Scan for the cell matching the given text and deliver its [X, Y] coordinate at center. 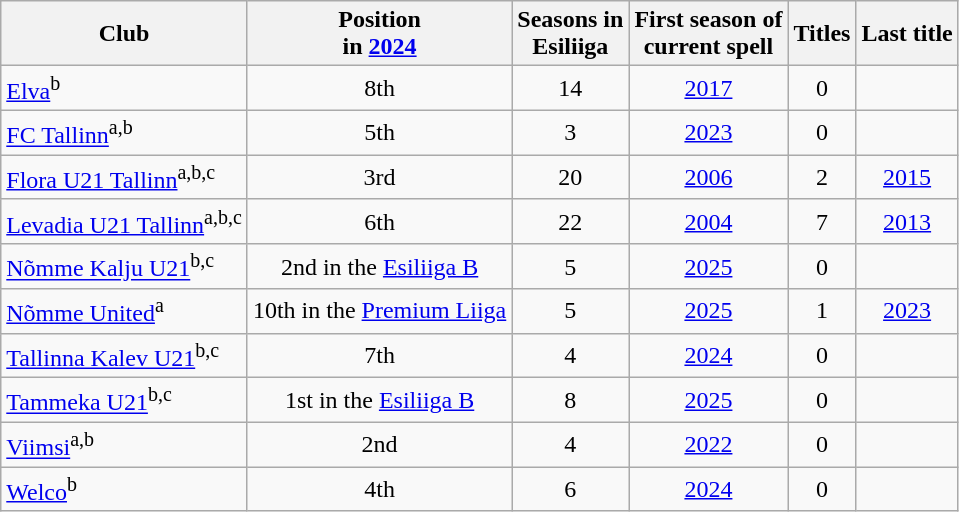
2 [822, 178]
First season ofcurrent spell [708, 34]
2nd in the Esiliiga B [379, 266]
2017 [708, 88]
Last title [907, 34]
8 [570, 400]
6th [379, 222]
Elvab [124, 88]
2015 [907, 178]
Flora U21 Tallinna,b,c [124, 178]
2022 [708, 444]
Levadia U21 Tallinna,b,c [124, 222]
10th in the Premium Liiga [379, 312]
2006 [708, 178]
Club [124, 34]
Positionin 2024 [379, 34]
3rd [379, 178]
Nõmme Kalju U21b,c [124, 266]
14 [570, 88]
Titles [822, 34]
6 [570, 490]
22 [570, 222]
Tallinna Kalev U21b,c [124, 356]
2nd [379, 444]
Welcob [124, 490]
5th [379, 132]
3 [570, 132]
Seasons inEsiliiga [570, 34]
4th [379, 490]
2013 [907, 222]
20 [570, 178]
7th [379, 356]
1st in the Esiliiga B [379, 400]
1 [822, 312]
Viimsia,b [124, 444]
Nõmme Uniteda [124, 312]
FC Tallinna,b [124, 132]
Tammeka U21b,c [124, 400]
8th [379, 88]
7 [822, 222]
2004 [708, 222]
